Scan for the cell matching the given text and deliver its [x, y] coordinate at center. 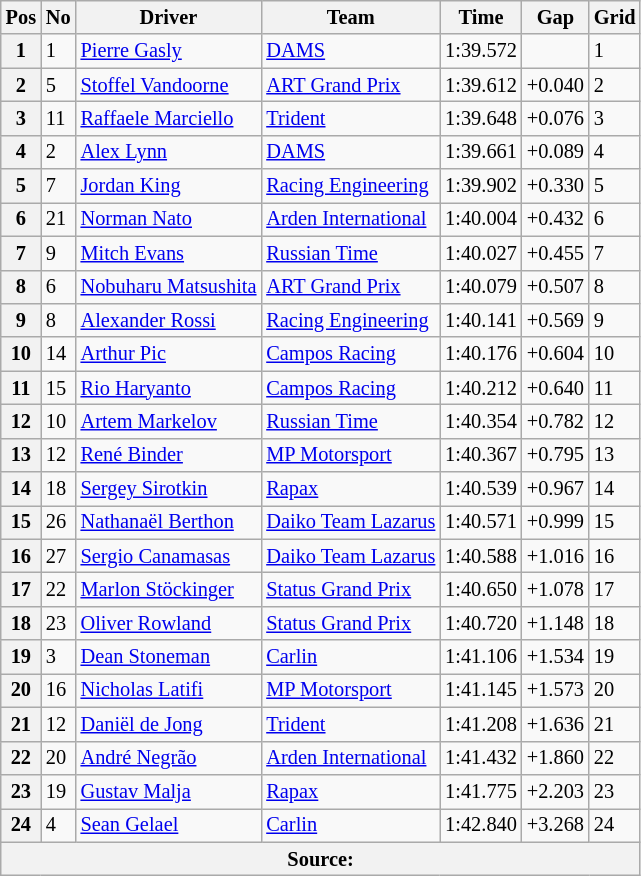
+0.507 [556, 287]
+2.203 [556, 791]
1:40.367 [481, 455]
Nobuharu Matsushita [169, 287]
1:40.027 [481, 253]
+1.534 [556, 657]
+0.782 [556, 421]
Driver [169, 17]
Arthur Pic [169, 354]
1:40.650 [481, 589]
1:39.648 [481, 118]
+1.148 [556, 623]
No [58, 17]
+1.636 [556, 724]
1:40.354 [481, 421]
Nathanaël Berthon [169, 522]
Grid [615, 17]
+0.432 [556, 219]
Jordan King [169, 186]
27 [58, 556]
1:41.145 [481, 690]
1:40.539 [481, 489]
Sean Gelael [169, 825]
1:40.004 [481, 219]
1:40.176 [481, 354]
Gustav Malja [169, 791]
René Binder [169, 455]
26 [58, 522]
1:39.661 [481, 152]
Norman Nato [169, 219]
+0.967 [556, 489]
Pos [21, 17]
1:40.571 [481, 522]
Alexander Rossi [169, 320]
Source: [321, 859]
+1.078 [556, 589]
+0.330 [556, 186]
Pierre Gasly [169, 51]
Stoffel Vandoorne [169, 85]
+0.569 [556, 320]
1:41.775 [481, 791]
Team [350, 17]
1:41.208 [481, 724]
Gap [556, 17]
1:40.141 [481, 320]
1:40.720 [481, 623]
+1.860 [556, 758]
Artem Markelov [169, 421]
André Negrão [169, 758]
1:42.840 [481, 825]
1:39.572 [481, 51]
+0.040 [556, 85]
+1.573 [556, 690]
+0.999 [556, 522]
1:41.432 [481, 758]
+0.089 [556, 152]
+1.016 [556, 556]
Mitch Evans [169, 253]
+3.268 [556, 825]
Nicholas Latifi [169, 690]
1:40.079 [481, 287]
+0.640 [556, 388]
Daniël de Jong [169, 724]
+0.076 [556, 118]
1:40.588 [481, 556]
Sergio Canamasas [169, 556]
Oliver Rowland [169, 623]
Alex Lynn [169, 152]
1:39.902 [481, 186]
Raffaele Marciello [169, 118]
Dean Stoneman [169, 657]
1:39.612 [481, 85]
1:40.212 [481, 388]
+0.795 [556, 455]
Sergey Sirotkin [169, 489]
Rio Haryanto [169, 388]
+0.604 [556, 354]
+0.455 [556, 253]
Time [481, 17]
Marlon Stöckinger [169, 589]
1:41.106 [481, 657]
